Identify which cell holds the provided text, then report its [X, Y] central coordinate. 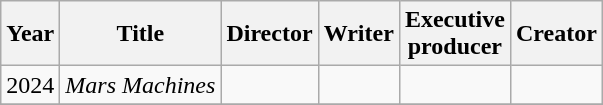
Writer [358, 34]
Director [270, 34]
Mars Machines [140, 85]
Title [140, 34]
Executiveproducer [454, 34]
Creator [556, 34]
2024 [30, 85]
Year [30, 34]
